Determine the [X, Y] coordinate at the center of the cell enclosing the given text.  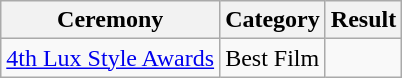
Category [273, 20]
4th Lux Style Awards [110, 58]
Result [363, 20]
Best Film [273, 58]
Ceremony [110, 20]
